Locate the cell with the specified text and output its (X, Y) center coordinate. 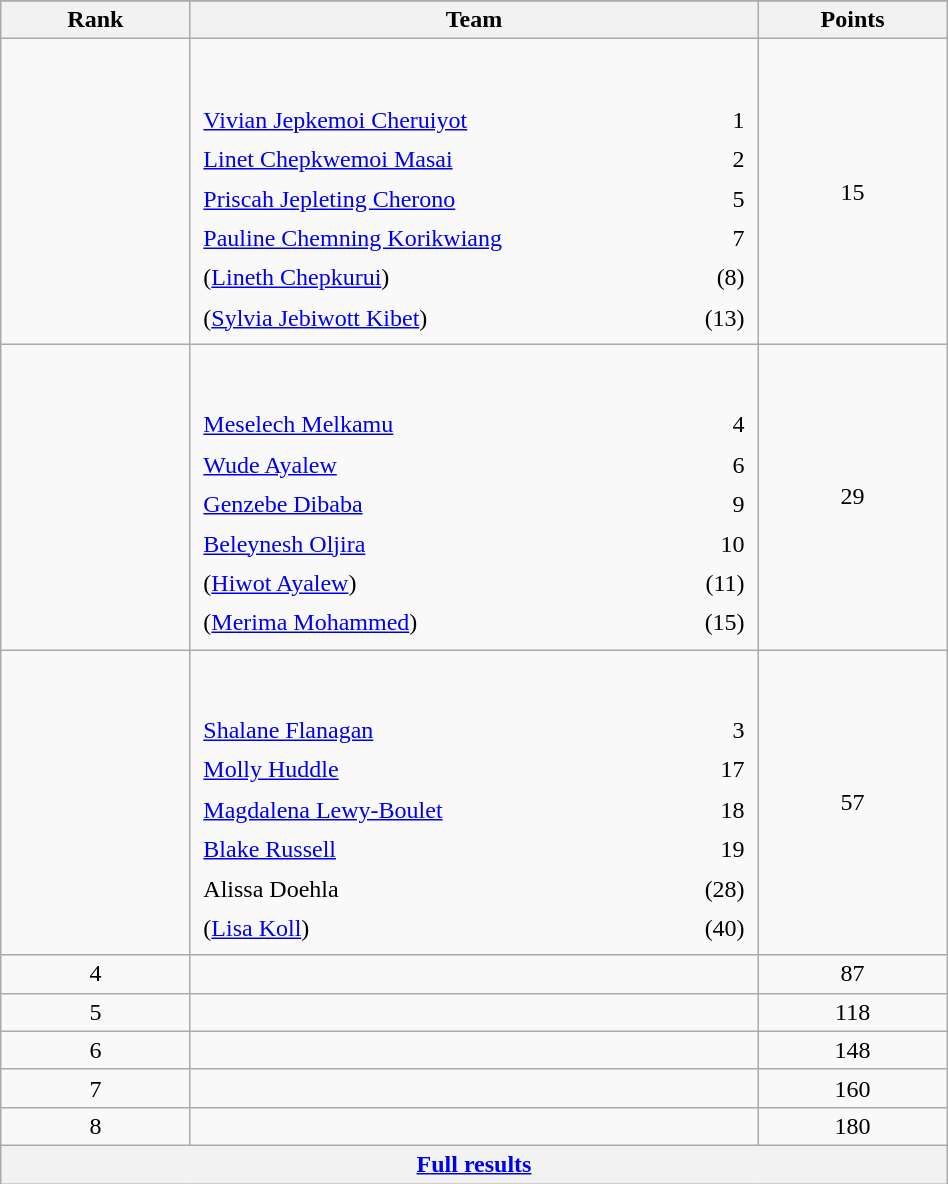
Rank (96, 20)
9 (700, 504)
(40) (704, 928)
(28) (704, 888)
Team (474, 20)
118 (852, 1012)
Genzebe Dibaba (423, 504)
Points (852, 20)
3 (704, 730)
(15) (700, 624)
(8) (712, 278)
Linet Chepkwemoi Masai (435, 160)
8 (96, 1126)
Blake Russell (428, 850)
87 (852, 974)
19 (704, 850)
(Lineth Chepkurui) (435, 278)
15 (852, 192)
17 (704, 770)
148 (852, 1050)
57 (852, 802)
Shalane Flanagan 3 Molly Huddle 17 Magdalena Lewy-Boulet 18 Blake Russell 19 Alissa Doehla (28) (Lisa Koll) (40) (474, 802)
(Hiwot Ayalew) (423, 584)
Pauline Chemning Korikwiang (435, 238)
18 (704, 810)
10 (700, 544)
Alissa Doehla (428, 888)
Molly Huddle (428, 770)
Beleynesh Oljira (423, 544)
Wude Ayalew (423, 464)
(Lisa Koll) (428, 928)
Meselech Melkamu 4 Wude Ayalew 6 Genzebe Dibaba 9 Beleynesh Oljira 10 (Hiwot Ayalew) (11) (Merima Mohammed) (15) (474, 496)
Priscah Jepleting Cherono (435, 198)
Vivian Jepkemoi Cheruiyot (435, 120)
2 (712, 160)
29 (852, 496)
Meselech Melkamu (423, 426)
1 (712, 120)
160 (852, 1088)
Shalane Flanagan (428, 730)
(11) (700, 584)
(13) (712, 318)
(Sylvia Jebiwott Kibet) (435, 318)
Full results (474, 1164)
Magdalena Lewy-Boulet (428, 810)
(Merima Mohammed) (423, 624)
180 (852, 1126)
